Return [x, y] of the center of cell containing provided text 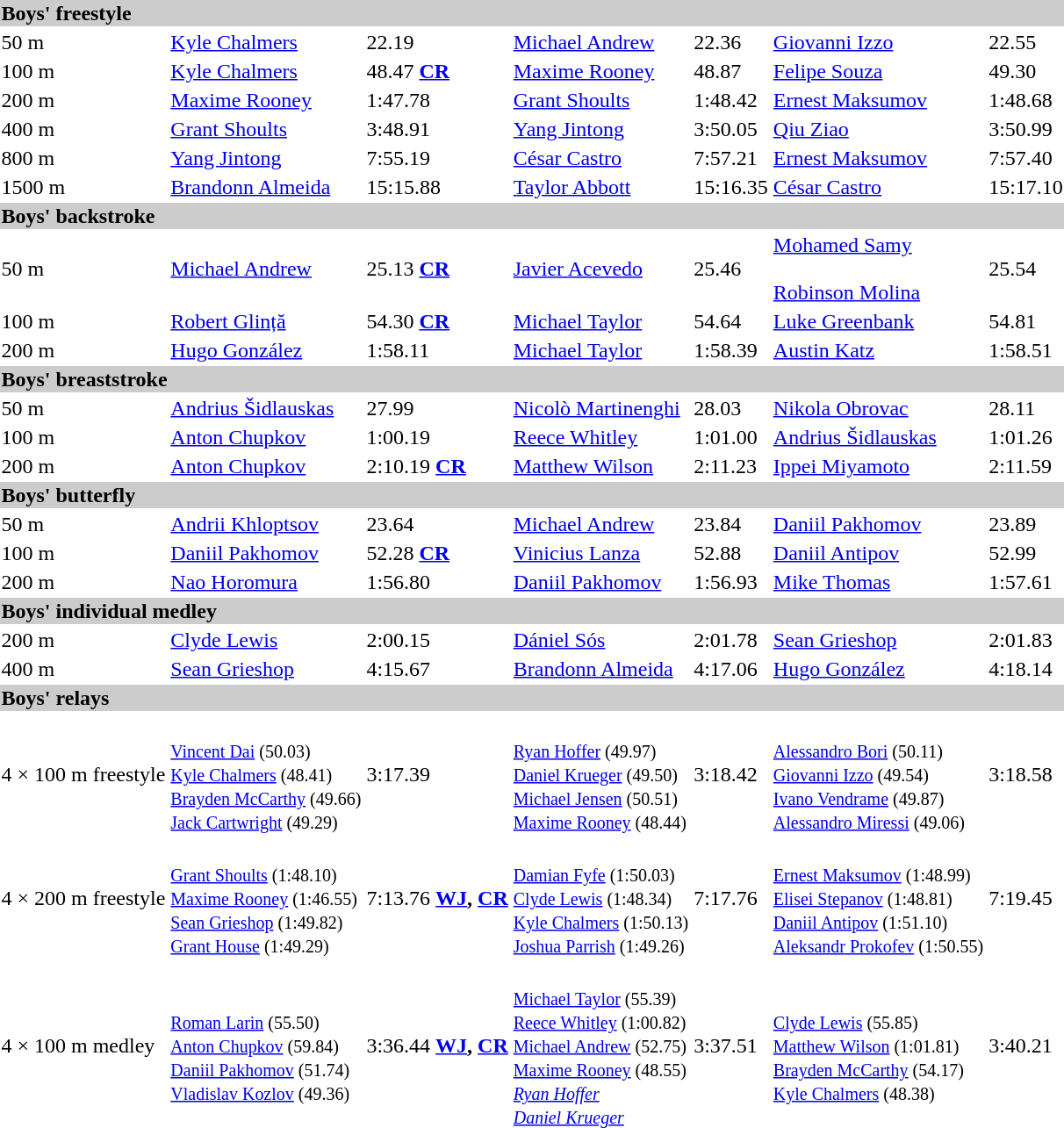
Nikola Obrovac [878, 408]
Vinicius Lanza [600, 553]
7:13.76 WJ, CR [437, 898]
Boys' backstroke [532, 216]
25.46 [731, 269]
23.84 [731, 524]
Nao Horomura [266, 582]
15:15.88 [437, 187]
15:16.35 [731, 187]
Austin Katz [878, 350]
48.47 CR [437, 71]
Giovanni Izzo [878, 42]
3:48.91 [437, 129]
Mohamed Samy Robinson Molina [878, 269]
3:18.42 [731, 774]
Taylor Abbott [600, 187]
Damian Fyfe (1:50.03)Clyde Lewis (1:48.34)Kyle Chalmers (1:50.13)Joshua Parrish (1:49.26) [600, 898]
7:57.21 [731, 158]
Reece Whitley [600, 437]
52.88 [731, 553]
22.36 [731, 42]
2:11.23 [731, 466]
Boys' butterfly [532, 495]
23.64 [437, 524]
22.19 [437, 42]
Grant Shoults (1:48.10)Maxime Rooney (1:46.55)Sean Grieshop (1:49.82)Grant House (1:49.29) [266, 898]
Vincent Dai (50.03)Kyle Chalmers (48.41)Brayden McCarthy (49.66)Jack Cartwright (49.29) [266, 774]
Dániel Sós [600, 640]
Matthew Wilson [600, 466]
7:17.76 [731, 898]
Qiu Ziao [878, 129]
4 × 100 m freestyle [83, 774]
Ryan Hoffer (49.97)Daniel Krueger (49.50)Michael Jensen (50.51)Maxime Rooney (48.44) [600, 774]
3:50.05 [731, 129]
Alessandro Bori (50.11)Giovanni Izzo (49.54)Ivano Vendrame (49.87)Alessandro Miressi (49.06) [878, 774]
1:01.00 [731, 437]
4 × 200 m freestyle [83, 898]
1:48.42 [731, 100]
Andrii Khloptsov [266, 524]
2:10.19 CR [437, 466]
4:15.67 [437, 669]
Felipe Souza [878, 71]
1:56.93 [731, 582]
Daniil Antipov [878, 553]
54.30 CR [437, 321]
2:00.15 [437, 640]
7:55.19 [437, 158]
1:56.80 [437, 582]
Boys' freestyle [532, 13]
4:17.06 [731, 669]
1:00.19 [437, 437]
Mike Thomas [878, 582]
1:58.11 [437, 350]
1500 m [83, 187]
48.87 [731, 71]
3:17.39 [437, 774]
Boys' relays [532, 698]
800 m [83, 158]
28.03 [731, 408]
Clyde Lewis [266, 640]
25.13 CR [437, 269]
Boys' individual medley [532, 611]
27.99 [437, 408]
52.28 CR [437, 553]
Ernest Maksumov (1:48.99)Elisei Stepanov (1:48.81)Daniil Antipov (1:51.10)Aleksandr Prokofev (1:50.55) [878, 898]
Javier Acevedo [600, 269]
1:47.78 [437, 100]
Luke Greenbank [878, 321]
Boys' breaststroke [532, 379]
Nicolò Martinenghi [600, 408]
2:01.78 [731, 640]
Robert Glință [266, 321]
1:58.39 [731, 350]
Ippei Miyamoto [878, 466]
54.64 [731, 321]
